Provide the [X, Y] coordinate of the cell's center where the given text is located.  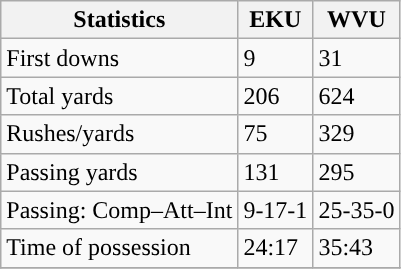
131 [276, 172]
31 [356, 58]
9 [276, 58]
Passing: Comp–Att–Int [120, 210]
Statistics [120, 20]
75 [276, 134]
Time of possession [120, 248]
Rushes/yards [120, 134]
EKU [276, 20]
35:43 [356, 248]
624 [356, 96]
25-35-0 [356, 210]
First downs [120, 58]
206 [276, 96]
WVU [356, 20]
295 [356, 172]
Total yards [120, 96]
329 [356, 134]
Passing yards [120, 172]
9-17-1 [276, 210]
24:17 [276, 248]
